Determine the (X, Y) coordinate at the center of the cell enclosing the given text.  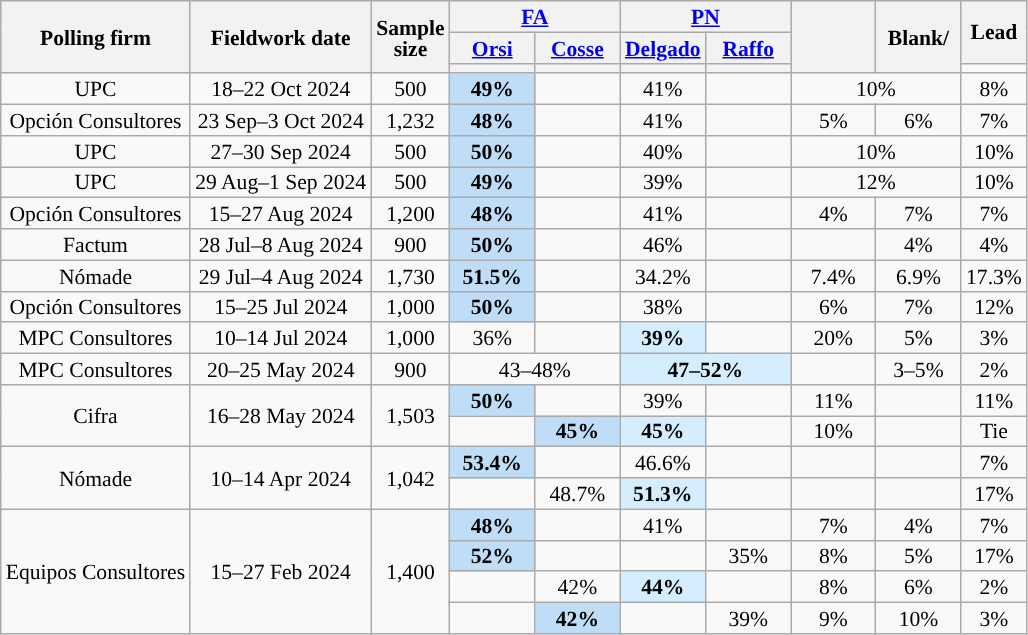
Cifra (96, 416)
15–27 Feb 2024 (280, 571)
38% (663, 306)
51.5% (492, 276)
Lead (994, 32)
Factum (96, 244)
Samplesize (410, 37)
16–28 May 2024 (280, 416)
7.4% (834, 276)
46% (663, 244)
23 Sep–3 Oct 2024 (280, 120)
36% (492, 338)
48.7% (578, 494)
Fieldwork date (280, 37)
15–25 Jul 2024 (280, 306)
10–14 Apr 2024 (280, 478)
PN (706, 16)
9% (834, 618)
FA (535, 16)
1,200 (410, 214)
35% (748, 556)
6.9% (918, 276)
20% (834, 338)
Orsi (492, 48)
Tie (994, 432)
1,232 (410, 120)
1,042 (410, 478)
47–52% (706, 370)
Delgado (663, 48)
27–30 Sep 2024 (280, 152)
34.2% (663, 276)
3–5% (918, 370)
43–48% (535, 370)
10–14 Jul 2024 (280, 338)
Blank/ (918, 37)
Polling firm (96, 37)
18–22 Oct 2024 (280, 90)
28 Jul–8 Aug 2024 (280, 244)
29 Jul–4 Aug 2024 (280, 276)
53.4% (492, 462)
40% (663, 152)
29 Aug–1 Sep 2024 (280, 182)
17.3% (994, 276)
46.6% (663, 462)
44% (663, 588)
Raffo (748, 48)
Cosse (578, 48)
1,400 (410, 571)
1,730 (410, 276)
Equipos Consultores (96, 571)
15–27 Aug 2024 (280, 214)
20–25 May 2024 (280, 370)
1,503 (410, 416)
51.3% (663, 494)
52% (492, 556)
